Capture the cell that displays the provided text and extract its [X, Y] central coordinate. 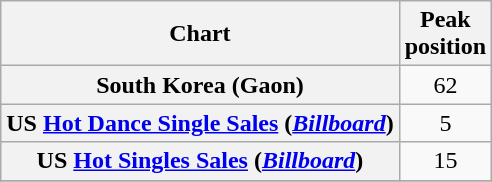
5 [445, 123]
US Hot Dance Single Sales (Billboard) [200, 123]
Peakposition [445, 34]
South Korea (Gaon) [200, 85]
62 [445, 85]
Chart [200, 34]
US Hot Singles Sales (Billboard) [200, 161]
15 [445, 161]
